Return (x, y) of the center of cell containing provided text 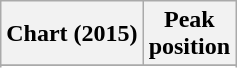
Chart (2015) (72, 34)
Peakposition (189, 34)
